Locate the cell with the specified text and output its (X, Y) center coordinate. 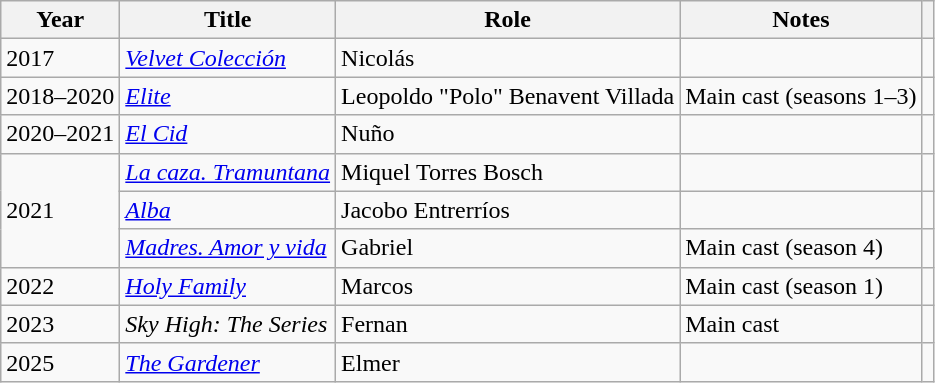
Year (60, 20)
Main cast (season 1) (801, 286)
2021 (60, 210)
The Gardener (228, 362)
Elmer (508, 362)
Title (228, 20)
2017 (60, 58)
2020–2021 (60, 134)
Marcos (508, 286)
Miquel Torres Bosch (508, 172)
Alba (228, 210)
Holy Family (228, 286)
Jacobo Entrerríos (508, 210)
Velvet Colección (228, 58)
2022 (60, 286)
Main cast (season 4) (801, 248)
Notes (801, 20)
El Cid (228, 134)
2018–2020 (60, 96)
Nuño (508, 134)
Role (508, 20)
2025 (60, 362)
Nicolás (508, 58)
Main cast (801, 324)
La caza. Tramuntana (228, 172)
Main cast (seasons 1–3) (801, 96)
Gabriel (508, 248)
Fernan (508, 324)
Madres. Amor y vida (228, 248)
Elite (228, 96)
2023 (60, 324)
Leopoldo "Polo" Benavent Villada (508, 96)
Sky High: The Series (228, 324)
